Return the [x, y] coordinate for the center point of the cell that contains the specified text.  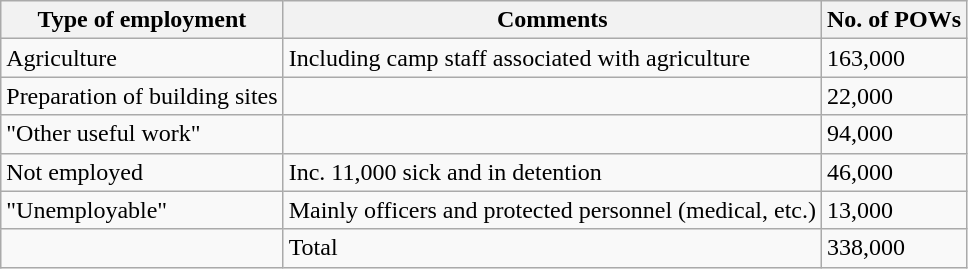
Mainly officers and protected personnel (medical, etc.) [552, 210]
"Unemployable" [142, 210]
94,000 [894, 134]
Preparation of building sites [142, 96]
Including camp staff associated with agriculture [552, 58]
338,000 [894, 248]
22,000 [894, 96]
Type of employment [142, 20]
13,000 [894, 210]
Not employed [142, 172]
Comments [552, 20]
Inc. 11,000 sick and in detention [552, 172]
No. of POWs [894, 20]
"Other useful work" [142, 134]
46,000 [894, 172]
Agriculture [142, 58]
Total [552, 248]
163,000 [894, 58]
